Find where the given text appears and provide that cell's center as [X, Y] coordinate. 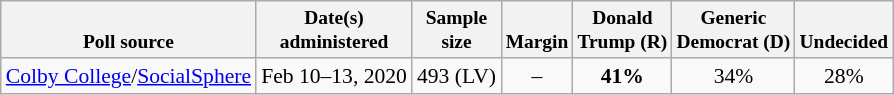
493 (LV) [456, 76]
Colby College/SocialSphere [128, 76]
28% [844, 76]
Margin [537, 30]
41% [622, 76]
Samplesize [456, 30]
Date(s)administered [334, 30]
Feb 10–13, 2020 [334, 76]
DonaldTrump (R) [622, 30]
Poll source [128, 30]
– [537, 76]
34% [734, 76]
GenericDemocrat (D) [734, 30]
Undecided [844, 30]
